Find where the given text appears and provide that cell's center as [X, Y] coordinate. 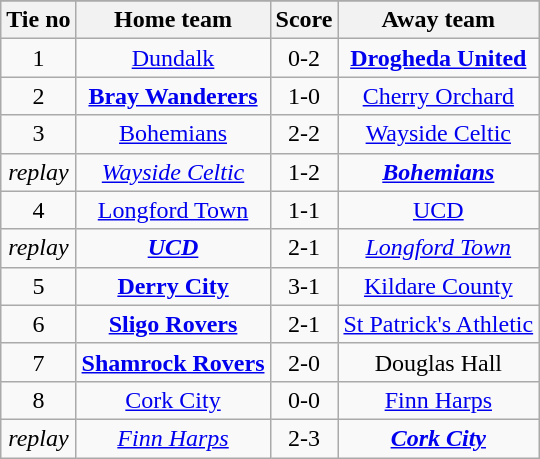
Douglas Hall [438, 362]
2 [38, 96]
6 [38, 324]
Tie no [38, 20]
5 [38, 286]
2-0 [304, 362]
2-2 [304, 134]
4 [38, 210]
Drogheda United [438, 58]
3 [38, 134]
Score [304, 20]
Kildare County [438, 286]
1 [38, 58]
1-0 [304, 96]
Shamrock Rovers [173, 362]
Cherry Orchard [438, 96]
3-1 [304, 286]
Derry City [173, 286]
Away team [438, 20]
8 [38, 400]
0-2 [304, 58]
1-2 [304, 172]
2-3 [304, 438]
Home team [173, 20]
Bray Wanderers [173, 96]
1-1 [304, 210]
Dundalk [173, 58]
0-0 [304, 400]
St Patrick's Athletic [438, 324]
7 [38, 362]
Sligo Rovers [173, 324]
